Provide the [X, Y] coordinate of the cell's center where the given text is located.  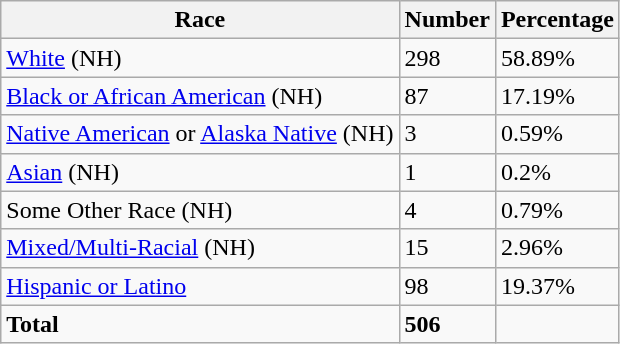
98 [447, 286]
15 [447, 248]
506 [447, 324]
19.37% [557, 286]
Some Other Race (NH) [200, 210]
Black or African American (NH) [200, 96]
1 [447, 172]
Asian (NH) [200, 172]
0.2% [557, 172]
4 [447, 210]
Percentage [557, 20]
58.89% [557, 58]
White (NH) [200, 58]
Race [200, 20]
0.59% [557, 134]
Hispanic or Latino [200, 286]
Number [447, 20]
2.96% [557, 248]
Mixed/Multi-Racial (NH) [200, 248]
17.19% [557, 96]
Native American or Alaska Native (NH) [200, 134]
298 [447, 58]
3 [447, 134]
0.79% [557, 210]
Total [200, 324]
87 [447, 96]
